Scan for the cell matching the given text and deliver its (X, Y) coordinate at center. 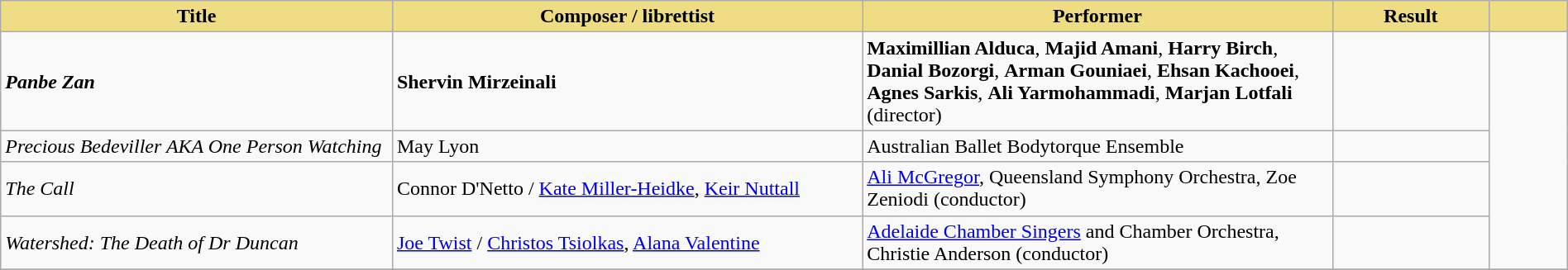
Joe Twist / Christos Tsiolkas, Alana Valentine (627, 243)
Connor D'Netto / Kate Miller-Heidke, Keir Nuttall (627, 188)
May Lyon (627, 146)
Watershed: The Death of Dr Duncan (197, 243)
Performer (1097, 17)
Adelaide Chamber Singers and Chamber Orchestra, Christie Anderson (conductor) (1097, 243)
Precious Bedeviller AKA One Person Watching (197, 146)
Ali McGregor, Queensland Symphony Orchestra, Zoe Zeniodi (conductor) (1097, 188)
Result (1411, 17)
Panbe Zan (197, 81)
Composer / librettist (627, 17)
The Call (197, 188)
Australian Ballet Bodytorque Ensemble (1097, 146)
Shervin Mirzeinali (627, 81)
Title (197, 17)
